Detect which cell encompasses the target text, then output its (X, Y) center coordinate. 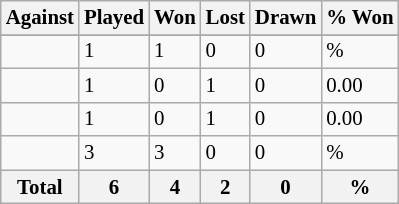
Lost (226, 18)
Total (40, 187)
% Won (360, 18)
6 (114, 187)
Won (175, 18)
Against (40, 18)
Drawn (286, 18)
2 (226, 187)
Played (114, 18)
4 (175, 187)
